Extract the [X, Y] coordinate from the center of the cell holding the provided text.  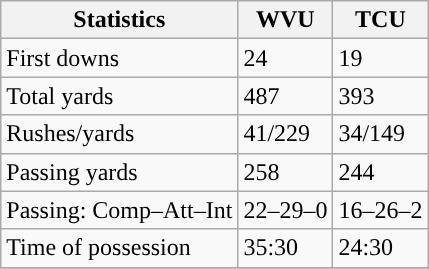
First downs [120, 58]
Passing yards [120, 172]
487 [286, 96]
35:30 [286, 248]
34/149 [380, 134]
244 [380, 172]
24 [286, 58]
258 [286, 172]
41/229 [286, 134]
22–29–0 [286, 210]
Passing: Comp–Att–Int [120, 210]
TCU [380, 20]
Statistics [120, 20]
19 [380, 58]
Total yards [120, 96]
WVU [286, 20]
24:30 [380, 248]
393 [380, 96]
16–26–2 [380, 210]
Time of possession [120, 248]
Rushes/yards [120, 134]
